For the text-containing cell, return its midpoint in (x, y) coordinate format. 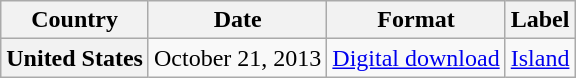
United States (75, 58)
Digital download (416, 58)
Island (540, 58)
Label (540, 20)
October 21, 2013 (237, 58)
Format (416, 20)
Date (237, 20)
Country (75, 20)
